Identify which cell holds the provided text, then report its (x, y) central coordinate. 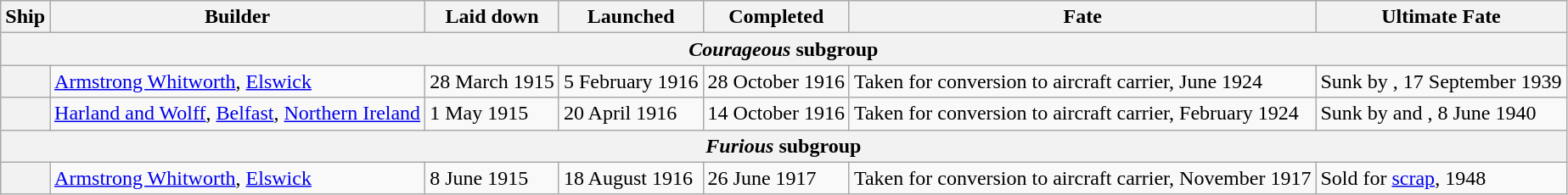
Taken for conversion to aircraft carrier, February 1924 (1082, 114)
Ultimate Fate (1442, 17)
28 March 1915 (492, 81)
14 October 1916 (776, 114)
Launched (631, 17)
20 April 1916 (631, 114)
5 February 1916 (631, 81)
28 October 1916 (776, 81)
8 June 1915 (492, 178)
Taken for conversion to aircraft carrier, November 1917 (1082, 178)
26 June 1917 (776, 178)
Harland and Wolff, Belfast, Northern Ireland (238, 114)
Sold for scrap, 1948 (1442, 178)
1 May 1915 (492, 114)
Builder (238, 17)
Furious subgroup (784, 146)
18 August 1916 (631, 178)
Taken for conversion to aircraft carrier, June 1924 (1082, 81)
Completed (776, 17)
Courageous subgroup (784, 49)
Fate (1082, 17)
Sunk by , 17 September 1939 (1442, 81)
Ship (25, 17)
Laid down (492, 17)
Sunk by and , 8 June 1940 (1442, 114)
